Return the [X, Y] coordinate for the center point of the cell that contains the specified text.  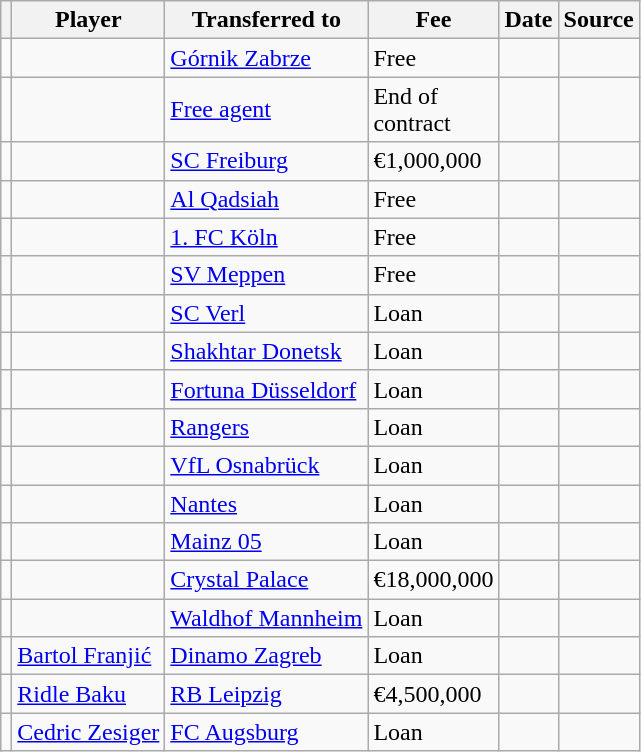
Player [88, 20]
Mainz 05 [266, 542]
VfL Osnabrück [266, 465]
€1,000,000 [434, 161]
Al Qadsiah [266, 199]
Shakhtar Donetsk [266, 351]
Date [528, 20]
Crystal Palace [266, 580]
Dinamo Zagreb [266, 656]
€18,000,000 [434, 580]
SV Meppen [266, 275]
Ridle Baku [88, 694]
Nantes [266, 503]
Source [598, 20]
Waldhof Mannheim [266, 618]
Cedric Zesiger [88, 732]
SC Verl [266, 313]
Fortuna Düsseldorf [266, 389]
FC Augsburg [266, 732]
SC Freiburg [266, 161]
Fee [434, 20]
End of contract [434, 110]
€4,500,000 [434, 694]
Free agent [266, 110]
RB Leipzig [266, 694]
Rangers [266, 427]
Górnik Zabrze [266, 58]
Transferred to [266, 20]
1. FC Köln [266, 237]
Bartol Franjić [88, 656]
